Return the (X, Y) coordinate for the center point of the cell that contains the specified text.  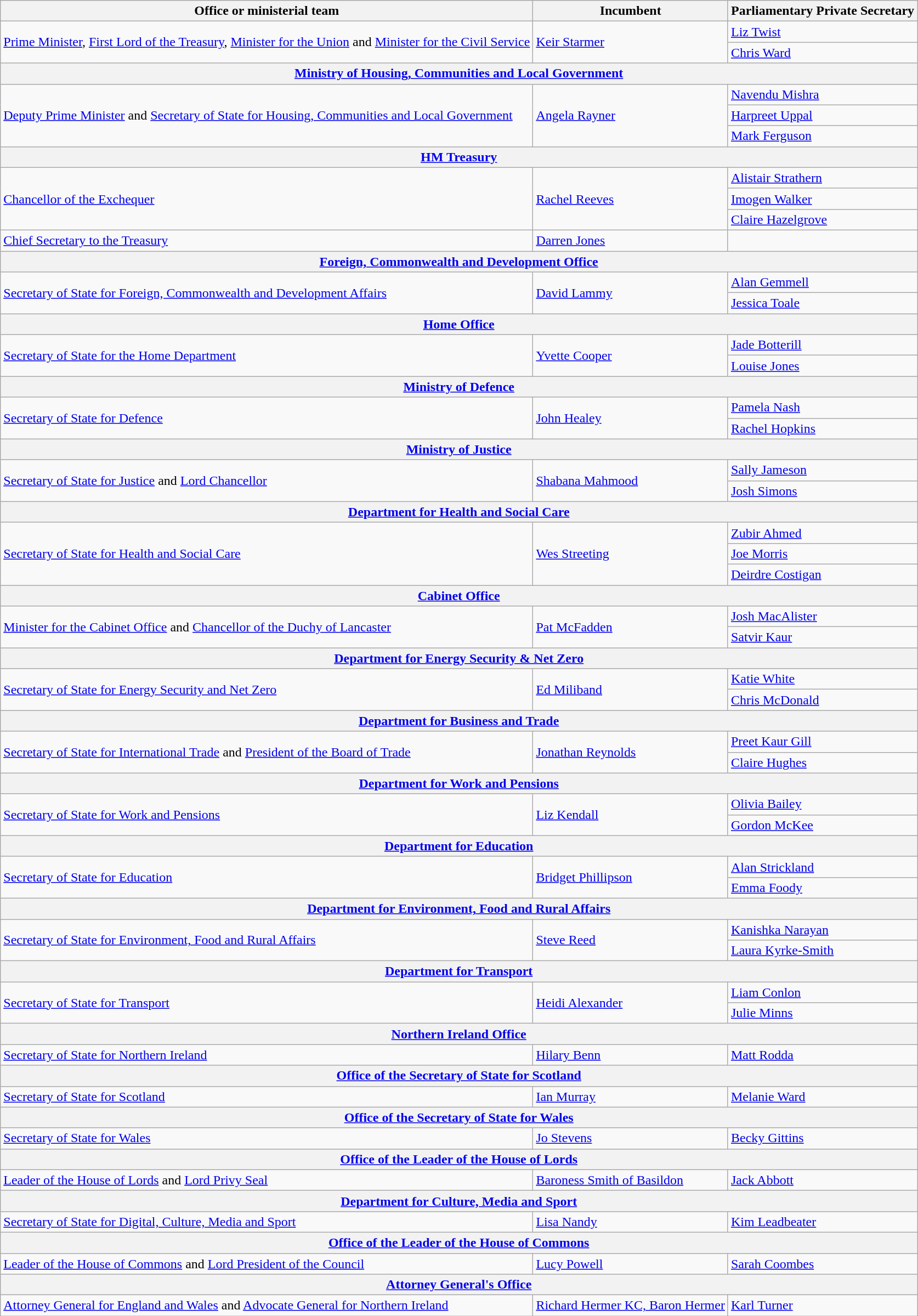
Department for Culture, Media and Sport (459, 1201)
Jade Botterill (823, 345)
Secretary of State for Justice and Lord Chancellor (267, 481)
Richard Hermer KC, Baron Hermer (631, 1306)
Office of the Secretary of State for Scotland (459, 1076)
Matt Rodda (823, 1055)
Alan Strickland (823, 867)
Karl Turner (823, 1306)
Secretary of State for Digital, Culture, Media and Sport (267, 1222)
Chief Secretary to the Treasury (267, 240)
Harpreet Uppal (823, 115)
Leader of the House of Lords and Lord Privy Seal (267, 1180)
Secretary of State for Scotland (267, 1097)
Kim Leadbeater (823, 1222)
Secretary of State for International Trade and President of the Board of Trade (267, 752)
Heidi Alexander (631, 1003)
Claire Hughes (823, 763)
Office or ministerial team (267, 11)
Josh Simons (823, 491)
Olivia Bailey (823, 804)
Chris McDonald (823, 700)
Mark Ferguson (823, 136)
Navendu Mishra (823, 94)
John Healey (631, 418)
Department for Work and Pensions (459, 783)
Baroness Smith of Basildon (631, 1180)
Steve Reed (631, 940)
Office of the Leader of the House of Lords (459, 1159)
Gordon McKee (823, 825)
Secretary of State for Defence (267, 418)
Chancellor of the Exchequer (267, 199)
Jessica Toale (823, 303)
Sarah Coombes (823, 1263)
Laura Kyrke-Smith (823, 951)
Jack Abbott (823, 1180)
Wes Streeting (631, 553)
Secretary of State for Transport (267, 1003)
Leader of the House of Commons and Lord President of the Council (267, 1263)
Department for Education (459, 846)
Office of the Secretary of State for Wales (459, 1117)
Becky Gittins (823, 1138)
Pat McFadden (631, 627)
Department for Health and Social Care (459, 512)
Imogen Walker (823, 199)
Lucy Powell (631, 1263)
Deirdre Costigan (823, 574)
Secretary of State for the Home Department (267, 355)
Josh MacAlister (823, 617)
Secretary of State for Education (267, 877)
Ed Miliband (631, 690)
Louise Jones (823, 366)
Jo Stevens (631, 1138)
Liam Conlon (823, 992)
Ministry of Justice (459, 449)
Secretary of State for Health and Social Care (267, 553)
Kanishka Narayan (823, 930)
Northern Ireland Office (459, 1034)
Darren Jones (631, 240)
Secretary of State for Northern Ireland (267, 1055)
David Lammy (631, 293)
Cabinet Office (459, 595)
Jonathan Reynolds (631, 752)
Melanie Ward (823, 1097)
Prime Minister, First Lord of the Treasury, Minister for the Union and Minister for the Civil Service (267, 42)
Yvette Cooper (631, 355)
Bridget Phillipson (631, 877)
Ian Murray (631, 1097)
Sally Jameson (823, 470)
Alistair Strathern (823, 178)
Parliamentary Private Secretary (823, 11)
Attorney General for England and Wales and Advocate General for Northern Ireland (267, 1306)
Angela Rayner (631, 115)
Pamela Nash (823, 408)
Liz Twist (823, 32)
Alan Gemmell (823, 283)
Liz Kendall (631, 815)
Incumbent (631, 11)
Foreign, Commonwealth and Development Office (459, 262)
Julie Minns (823, 1013)
Rachel Hopkins (823, 428)
Department for Environment, Food and Rural Affairs (459, 908)
Joe Morris (823, 553)
Secretary of State for Foreign, Commonwealth and Development Affairs (267, 293)
Department for Energy Security & Net Zero (459, 658)
Chris Ward (823, 53)
Katie White (823, 679)
Home Office (459, 324)
Minister for the Cabinet Office and Chancellor of the Duchy of Lancaster (267, 627)
Keir Starmer (631, 42)
Rachel Reeves (631, 199)
Department for Transport (459, 972)
Ministry of Defence (459, 387)
Attorney General's Office (459, 1285)
Shabana Mahmood (631, 481)
Hilary Benn (631, 1055)
Lisa Nandy (631, 1222)
Satvir Kaur (823, 637)
Department for Business and Trade (459, 721)
Emma Foody (823, 888)
HM Treasury (459, 157)
Claire Hazelgrove (823, 219)
Secretary of State for Wales (267, 1138)
Ministry of Housing, Communities and Local Government (459, 74)
Preet Kaur Gill (823, 742)
Office of the Leader of the House of Commons (459, 1242)
Zubir Ahmed (823, 533)
Deputy Prime Minister and Secretary of State for Housing, Communities and Local Government (267, 115)
Secretary of State for Energy Security and Net Zero (267, 690)
Secretary of State for Work and Pensions (267, 815)
Secretary of State for Environment, Food and Rural Affairs (267, 940)
